From the cell containing the given text, extract its center point as [X, Y] coordinate. 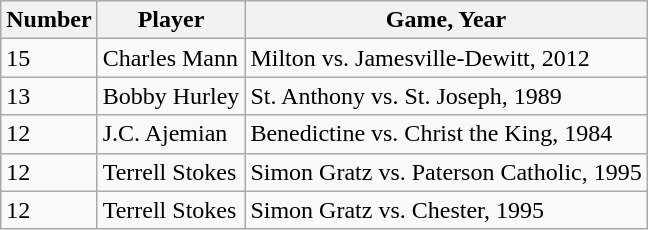
15 [49, 58]
Benedictine vs. Christ the King, 1984 [446, 134]
Simon Gratz vs. Paterson Catholic, 1995 [446, 172]
St. Anthony vs. St. Joseph, 1989 [446, 96]
J.C. Ajemian [171, 134]
Charles Mann [171, 58]
Simon Gratz vs. Chester, 1995 [446, 210]
Milton vs. Jamesville-Dewitt, 2012 [446, 58]
13 [49, 96]
Game, Year [446, 20]
Number [49, 20]
Bobby Hurley [171, 96]
Player [171, 20]
